Extract the [x, y] coordinate from the center of the cell holding the provided text.  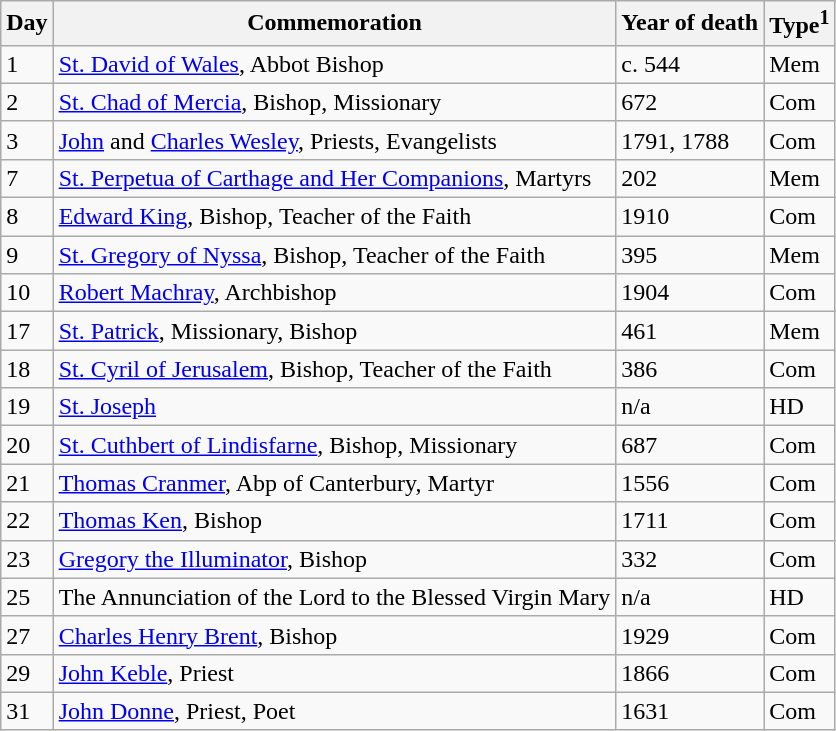
2 [27, 102]
8 [27, 217]
Edward King, Bishop, Teacher of the Faith [334, 217]
Gregory the Illuminator, Bishop [334, 559]
20 [27, 445]
St. Cyril of Jerusalem, Bishop, Teacher of the Faith [334, 369]
1910 [690, 217]
St. Gregory of Nyssa, Bishop, Teacher of the Faith [334, 255]
Day [27, 24]
687 [690, 445]
27 [27, 635]
31 [27, 711]
386 [690, 369]
395 [690, 255]
St. David of Wales, Abbot Bishop [334, 64]
John and Charles Wesley, Priests, Evangelists [334, 140]
25 [27, 597]
St. Perpetua of Carthage and Her Companions, Martyrs [334, 178]
The Annunciation of the Lord to the Blessed Virgin Mary [334, 597]
Charles Henry Brent, Bishop [334, 635]
John Donne, Priest, Poet [334, 711]
Year of death [690, 24]
672 [690, 102]
Robert Machray, Archbishop [334, 293]
461 [690, 331]
332 [690, 559]
1711 [690, 521]
22 [27, 521]
c. 544 [690, 64]
1556 [690, 483]
18 [27, 369]
St. Joseph [334, 407]
Commemoration [334, 24]
19 [27, 407]
17 [27, 331]
202 [690, 178]
1791, 1788 [690, 140]
1 [27, 64]
9 [27, 255]
3 [27, 140]
St. Patrick, Missionary, Bishop [334, 331]
St. Cuthbert of Lindisfarne, Bishop, Missionary [334, 445]
John Keble, Priest [334, 673]
1929 [690, 635]
21 [27, 483]
1904 [690, 293]
Thomas Cranmer, Abp of Canterbury, Martyr [334, 483]
1866 [690, 673]
Type1 [800, 24]
Thomas Ken, Bishop [334, 521]
1631 [690, 711]
29 [27, 673]
St. Chad of Mercia, Bishop, Missionary [334, 102]
10 [27, 293]
7 [27, 178]
23 [27, 559]
